Capture the cell that displays the provided text and extract its [x, y] central coordinate. 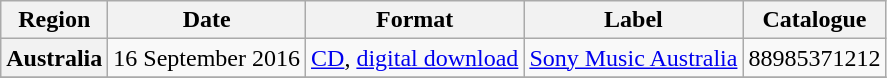
88985371212 [814, 58]
Sony Music Australia [634, 58]
CD, digital download [415, 58]
Date [207, 20]
Label [634, 20]
Format [415, 20]
Region [54, 20]
16 September 2016 [207, 58]
Catalogue [814, 20]
Australia [54, 58]
